Provide the [X, Y] coordinate of the cell's center where the given text is located.  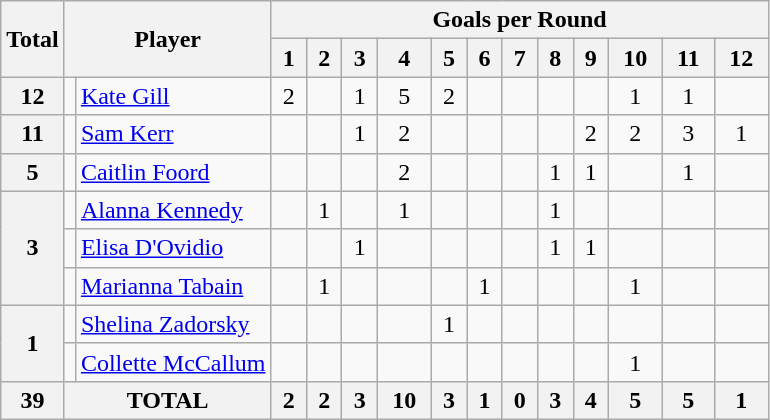
Collette McCallum [173, 362]
Caitlin Foord [173, 172]
39 [33, 400]
Alanna Kennedy [173, 210]
Player [168, 39]
6 [484, 58]
Marianna Tabain [173, 286]
9 [590, 58]
Sam Kerr [173, 134]
Elisa D'Ovidio [173, 248]
TOTAL [168, 400]
0 [520, 400]
7 [520, 58]
Shelina Zadorsky [173, 324]
Total [33, 39]
8 [556, 58]
Goals per Round [520, 20]
Kate Gill [173, 96]
